For the text-containing cell, return its midpoint in (x, y) coordinate format. 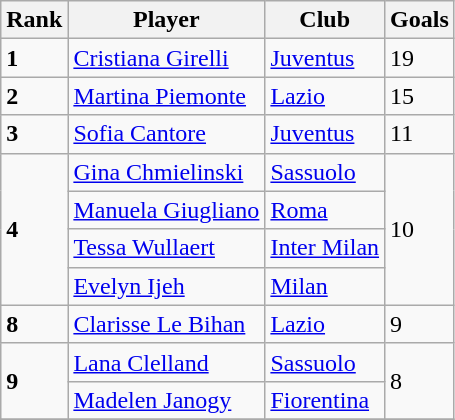
Clarisse Le Bihan (166, 324)
Player (166, 20)
10 (420, 229)
Cristiana Girelli (166, 58)
2 (34, 96)
Rank (34, 20)
19 (420, 58)
Lana Clelland (166, 362)
Gina Chmielinski (166, 172)
Milan (325, 286)
Martina Piemonte (166, 96)
Roma (325, 210)
Inter Milan (325, 248)
Tessa Wullaert (166, 248)
Sofia Cantore (166, 134)
1 (34, 58)
Goals (420, 20)
Madelen Janogy (166, 400)
Fiorentina (325, 400)
Evelyn Ijeh (166, 286)
Club (325, 20)
4 (34, 229)
Manuela Giugliano (166, 210)
15 (420, 96)
11 (420, 134)
3 (34, 134)
